Output the (x, y) coordinate of the center of the cell containing the given text.  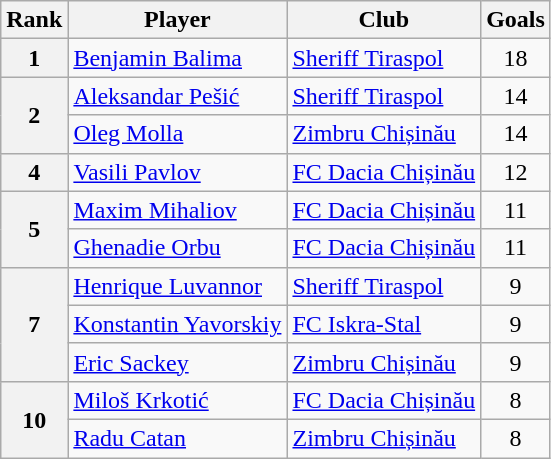
Benjamin Balima (178, 58)
Konstantin Yavorskiy (178, 324)
10 (34, 419)
Miloš Krkotić (178, 400)
4 (34, 172)
Club (384, 20)
18 (516, 58)
Player (178, 20)
12 (516, 172)
5 (34, 229)
Eric Sackey (178, 362)
Ghenadie Orbu (178, 248)
Vasili Pavlov (178, 172)
Goals (516, 20)
7 (34, 324)
Rank (34, 20)
Aleksandar Pešić (178, 96)
Oleg Molla (178, 134)
1 (34, 58)
Radu Catan (178, 438)
Henrique Luvannor (178, 286)
Maxim Mihaliov (178, 210)
FC Iskra-Stal (384, 324)
2 (34, 115)
